From the cell containing the given text, extract its center point as (x, y) coordinate. 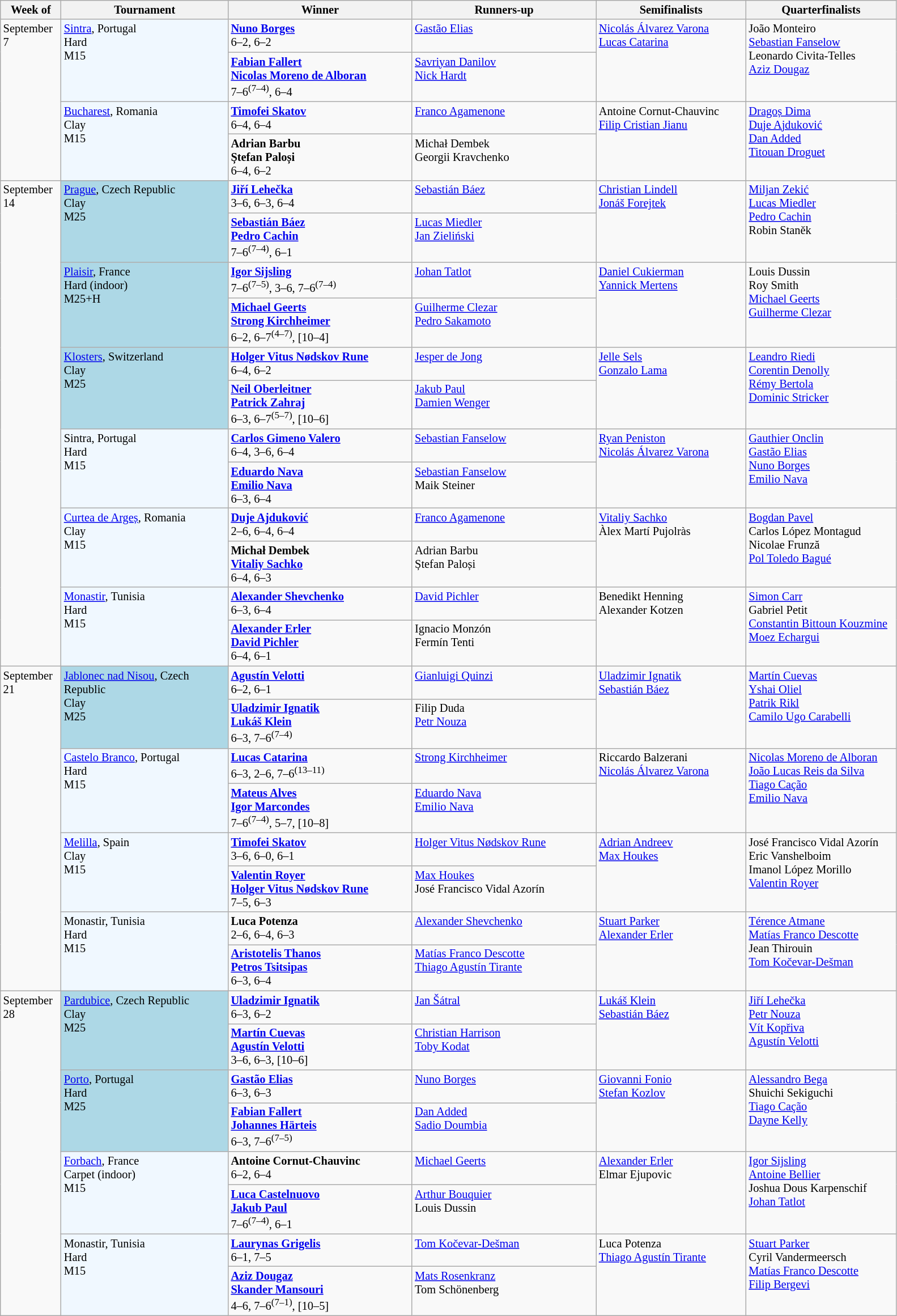
Valentin Royer Holger Vitus Nødskov Rune 7–5, 6–3 (321, 889)
Igor Sijsling Antoine Bellier Joshua Dous Karpenschif Johan Tatlot (822, 1192)
Agustín Velotti 6–2, 6–1 (321, 682)
Leandro Riedi Corentin Denolly Rémy Bertola Dominic Stricker (822, 388)
Tournament (145, 10)
Dan Added Sadio Doumbia (504, 1127)
Arthur Bouquier Louis Dussin (504, 1209)
Bogdan Pavel Carlos López Montagud Nicolae Frunză Pol Toledo Bagué (822, 547)
Mats Rosenkranz Tom Schönenberg (504, 1291)
Lukáš Klein Sebastián Báez (671, 1030)
Michael Geerts (504, 1168)
Stuart Parker Cyril Vandermeersch Matías Franco Descotte Filip Bergevi (822, 1275)
Louis Dussin Roy Smith Michael Geerts Guilherme Clezar (822, 305)
Igor Sijsling 7–6(7–5), 3–6, 7–6(7–4) (321, 280)
Klosters, Switzerland Clay M25 (145, 388)
Max Houkes José Francisco Vidal Azorín (504, 889)
Jiří Lehečka 3–6, 6–3, 6–4 (321, 197)
Prague, Czech Republic Clay M25 (145, 221)
Eduardo Nava Emilio Nava 6–3, 6–4 (321, 485)
Adrian Barbu Ștefan Paloși (504, 564)
Alexander Shevchenko (504, 928)
Jan Šátral (504, 1007)
Fabian Fallert Nicolas Moreno de Alboran 7–6(7–4), 6–4 (321, 77)
Forbach, France Carpet (indoor) M15 (145, 1192)
Martín Cuevas Agustín Velotti 3–6, 6–3, [10–6] (321, 1047)
Uladzimir Ignatik Sebastián Báez (671, 707)
Aristotelis Thanos Petros Tsitsipas 6–3, 6–4 (321, 967)
Michael Geerts Strong Kirchheimer 6–2, 6–7(4–7), [10–4] (321, 322)
Castelo Branco, Portugal Hard M15 (145, 791)
David Pichler (504, 604)
Jiří Lehečka Petr Nouza Vít Kopřiva Agustín Velotti (822, 1030)
Fabian Fallert Johannes Härteis 6–3, 7–6(7–5) (321, 1127)
Jesper de Jong (504, 363)
Filip Duda Petr Nouza (504, 723)
Timofei Skatov 6–4, 6–4 (321, 118)
Duje Ajduković 2–6, 6–4, 6–4 (321, 524)
Sebastián Báez Pedro Cachin 7–6(7–4), 6–1 (321, 238)
Strong Kirchheimer (504, 766)
Benedikt Henning Alexander Kotzen (671, 627)
Uladzimir Ignatik 6–3, 6–2 (321, 1007)
Michał Dembek Vitaliy Sachko 6–4, 6–3 (321, 564)
Melilla, Spain Clay M15 (145, 873)
Mateus Alves Igor Marcondes 7–6(7–4), 5–7, [10–8] (321, 808)
Holger Vitus Nødskov Rune (504, 850)
Tom Kočevar-Dešman (504, 1250)
Vitaliy Sachko Àlex Martí Pujolràs (671, 547)
Jablonec nad Nisou, Czech Republic Clay M25 (145, 707)
Stuart Parker Alexander Erler (671, 951)
Savriyan Danilov Nick Hardt (504, 77)
September 28 (31, 1153)
Adrian Andreev Max Houkes (671, 873)
Alexander Erler Elmar Ejupovic (671, 1192)
Sebastian Fanselow (504, 445)
João Monteiro Sebastian Fanselow Leonardo Civita-Telles Aziz Dougaz (822, 60)
Matías Franco Descotte Thiago Agustín Tirante (504, 967)
Gastão Elias 6–3, 6–3 (321, 1086)
Michał Dembek Georgii Kravchenko (504, 157)
Gianluigi Quinzi (504, 682)
Neil Oberleitner Patrick Zahraj 6–3, 6–7(5–7), [10–6] (321, 405)
Bucharest, Romania Clay M15 (145, 141)
Adrian Barbu Ștefan Paloși 6–4, 6–2 (321, 157)
Winner (321, 10)
Carlos Gimeno Valero 6–4, 3–6, 6–4 (321, 445)
Quarterfinalists (822, 10)
Antoine Cornut-Chauvinc 6–2, 6–4 (321, 1168)
Luca Castelnuovo Jakub Paul 7–6(7–4), 6–1 (321, 1209)
Luca Potenza 2–6, 6–4, 6–3 (321, 928)
Daniel Cukierman Yannick Mertens (671, 305)
September 7 (31, 100)
Miljan Zekić Lucas Miedler Pedro Cachin Robin Staněk (822, 221)
Martín Cuevas Yshai Oliel Patrik Rikl Camilo Ugo Carabelli (822, 707)
Lucas Catarina 6–3, 2–6, 7–6(13–11) (321, 766)
Ignacio Monzón Fermín Tenti (504, 643)
Nicolas Moreno de Alboran João Lucas Reis da Silva Tiago Cação Emilio Nava (822, 791)
José Francisco Vidal Azorín Eric Vanshelboim Imanol López Morillo Valentin Royer (822, 873)
Gauthier Onclin Gastão Elias Nuno Borges Emilio Nava (822, 468)
Aziz Dougaz Skander Mansouri 4–6, 7–6(7–1), [10–5] (321, 1291)
Jelle Sels Gonzalo Lama (671, 388)
Plaisir, France Hard (indoor) M25+H (145, 305)
Porto, Portugal Hard M25 (145, 1111)
Eduardo Nava Emilio Nava (504, 808)
September 21 (31, 829)
Alessandro Bega Shuichi Sekiguchi Tiago Cação Dayne Kelly (822, 1111)
Christian Lindell Jonáš Forejtek (671, 221)
Giovanni Fonio Stefan Kozlov (671, 1111)
September 14 (31, 423)
Nuno Borges (504, 1086)
Curtea de Argeș, Romania Clay M15 (145, 547)
Sebastian Fanselow Maik Steiner (504, 485)
Christian Harrison Toby Kodat (504, 1047)
Lucas Miedler Jan Zieliński (504, 238)
Johan Tatlot (504, 280)
Uladzimir Ignatik Lukáš Klein 6–3, 7–6(7–4) (321, 723)
Riccardo Balzerani Nicolás Álvarez Varona (671, 791)
Dragoș Dima Duje Ajduković Dan Added Titouan Droguet (822, 141)
Guilherme Clezar Pedro Sakamoto (504, 322)
Antoine Cornut-Chauvinc Filip Cristian Jianu (671, 141)
Gastão Elias (504, 36)
Holger Vitus Nødskov Rune 6–4, 6–2 (321, 363)
Luca Potenza Thiago Agustín Tirante (671, 1275)
Térence Atmane Matías Franco Descotte Jean Thirouin Tom Kočevar-Dešman (822, 951)
Runners-up (504, 10)
Nuno Borges 6–2, 6–2 (321, 36)
Alexander Shevchenko 6–3, 6–4 (321, 604)
Jakub Paul Damien Wenger (504, 405)
Timofei Skatov 3–6, 6–0, 6–1 (321, 850)
Laurynas Grigelis 6–1, 7–5 (321, 1250)
Ryan Peniston Nicolás Álvarez Varona (671, 468)
Pardubice, Czech Republic Clay M25 (145, 1030)
Week of (31, 10)
Sebastián Báez (504, 197)
Nicolás Álvarez Varona Lucas Catarina (671, 60)
Alexander Erler David Pichler 6–4, 6–1 (321, 643)
Simon Carr Gabriel Petit Constantin Bittoun Kouzmine Moez Echargui (822, 627)
Semifinalists (671, 10)
